Find where the given text appears and provide that cell's center as (x, y) coordinate. 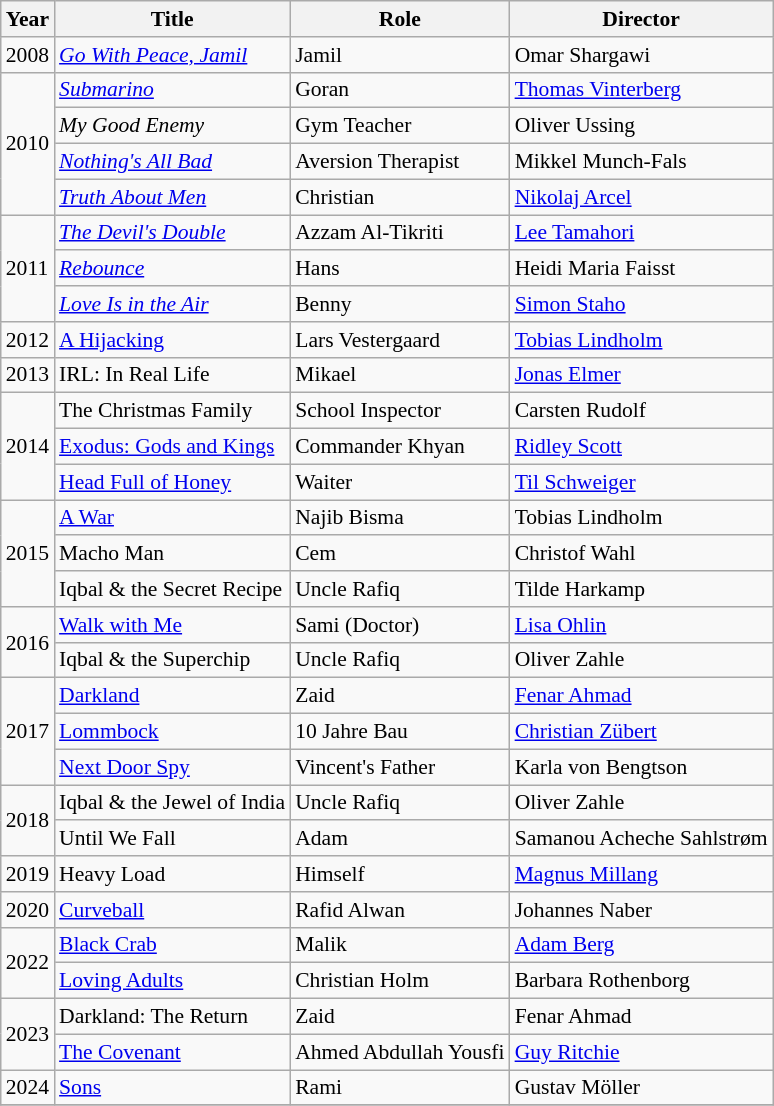
Lee Tamahori (642, 233)
Love Is in the Air (172, 304)
Mikael (400, 375)
2011 (28, 268)
Head Full of Honey (172, 482)
2016 (28, 642)
Sons (172, 1088)
Hans (400, 269)
Cem (400, 554)
Until We Fall (172, 839)
Rebounce (172, 269)
Oliver Ussing (642, 126)
Lommbock (172, 732)
Commander Khyan (400, 447)
Himself (400, 874)
Christof Wahl (642, 554)
2015 (28, 554)
Macho Man (172, 554)
Christian Holm (400, 981)
2024 (28, 1088)
Ridley Scott (642, 447)
Benny (400, 304)
Tilde Harkamp (642, 589)
Iqbal & the Secret Recipe (172, 589)
Title (172, 19)
Black Crab (172, 945)
Azzam Al-Tikriti (400, 233)
Goran (400, 90)
Year (28, 19)
Nothing's All Bad (172, 162)
Exodus: Gods and Kings (172, 447)
Gym Teacher (400, 126)
Najib Bisma (400, 518)
Guy Ritchie (642, 1052)
Lars Vestergaard (400, 340)
2010 (28, 143)
Iqbal & the Superchip (172, 660)
Waiter (400, 482)
A Hijacking (172, 340)
Thomas Vinterberg (642, 90)
Rafid Alwan (400, 910)
Karla von Bengtson (642, 767)
The Devil's Double (172, 233)
Walk with Me (172, 625)
School Inspector (400, 411)
2012 (28, 340)
The Covenant (172, 1052)
Ahmed Abdullah Yousfi (400, 1052)
Simon Staho (642, 304)
2020 (28, 910)
2014 (28, 446)
Heavy Load (172, 874)
Director (642, 19)
IRL: In Real Life (172, 375)
Samanou Acheche Sahlstrøm (642, 839)
Adam (400, 839)
Heidi Maria Faisst (642, 269)
Lisa Ohlin (642, 625)
Johannes Naber (642, 910)
Jonas Elmer (642, 375)
Magnus Millang (642, 874)
Submarino (172, 90)
My Good Enemy (172, 126)
Carsten Rudolf (642, 411)
Adam Berg (642, 945)
Omar Shargawi (642, 55)
Barbara Rothenborg (642, 981)
Next Door Spy (172, 767)
2013 (28, 375)
2019 (28, 874)
Gustav Möller (642, 1088)
10 Jahre Bau (400, 732)
Darkland (172, 696)
Til Schweiger (642, 482)
Role (400, 19)
Iqbal & the Jewel of India (172, 803)
Mikkel Munch-Fals (642, 162)
A War (172, 518)
Rami (400, 1088)
Curveball (172, 910)
Aversion Therapist (400, 162)
Darkland: The Return (172, 1017)
2022 (28, 962)
Jamil (400, 55)
Malik (400, 945)
Nikolaj Arcel (642, 197)
Christian Zübert (642, 732)
The Christmas Family (172, 411)
Sami (Doctor) (400, 625)
Christian (400, 197)
2017 (28, 732)
Go With Peace, Jamil (172, 55)
2008 (28, 55)
Loving Adults (172, 981)
2018 (28, 820)
Truth About Men (172, 197)
2023 (28, 1034)
Vincent's Father (400, 767)
